Locate the cell with the specified text and output its (X, Y) center coordinate. 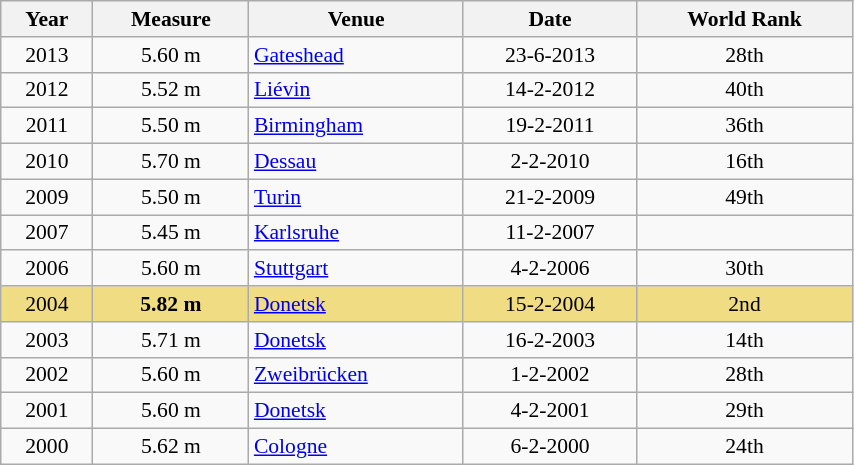
2002 (47, 375)
2010 (47, 162)
5.45 m (171, 233)
Measure (171, 19)
Venue (356, 19)
Stuttgart (356, 269)
16th (745, 162)
Gateshead (356, 55)
14-2-2012 (550, 90)
5.82 m (171, 304)
2nd (745, 304)
5.62 m (171, 447)
29th (745, 411)
1-2-2002 (550, 375)
2009 (47, 197)
5.70 m (171, 162)
5.52 m (171, 90)
2011 (47, 126)
19-2-2011 (550, 126)
30th (745, 269)
Turin (356, 197)
2006 (47, 269)
World Rank (745, 19)
2-2-2010 (550, 162)
Year (47, 19)
6-2-2000 (550, 447)
11-2-2007 (550, 233)
16-2-2003 (550, 340)
Dessau (356, 162)
Liévin (356, 90)
2004 (47, 304)
Birmingham (356, 126)
2007 (47, 233)
4-2-2001 (550, 411)
40th (745, 90)
2013 (47, 55)
21-2-2009 (550, 197)
23-6-2013 (550, 55)
5.71 m (171, 340)
2001 (47, 411)
24th (745, 447)
15-2-2004 (550, 304)
Cologne (356, 447)
14th (745, 340)
Date (550, 19)
Karlsruhe (356, 233)
2012 (47, 90)
2003 (47, 340)
49th (745, 197)
4-2-2006 (550, 269)
36th (745, 126)
Zweibrücken (356, 375)
2000 (47, 447)
